Detect which cell encompasses the target text, then output its [X, Y] center coordinate. 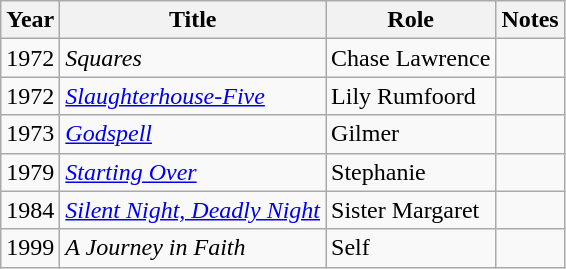
Notes [530, 20]
1979 [30, 172]
Godspell [193, 134]
Year [30, 20]
Stephanie [411, 172]
Slaughterhouse-Five [193, 96]
A Journey in Faith [193, 248]
Self [411, 248]
Gilmer [411, 134]
Sister Margaret [411, 210]
Chase Lawrence [411, 58]
Role [411, 20]
1973 [30, 134]
Squares [193, 58]
1999 [30, 248]
Starting Over [193, 172]
1984 [30, 210]
Lily Rumfoord [411, 96]
Silent Night, Deadly Night [193, 210]
Title [193, 20]
